Return the [x, y] coordinate for the center point of the cell that contains the specified text.  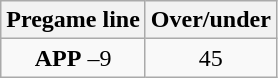
45 [210, 58]
Over/under [210, 20]
APP –9 [74, 58]
Pregame line [74, 20]
